Return the [X, Y] coordinate for the center point of the cell that contains the specified text.  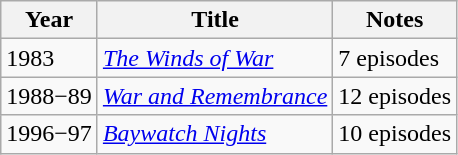
The Winds of War [214, 58]
10 episodes [395, 134]
1988−89 [50, 96]
7 episodes [395, 58]
Baywatch Nights [214, 134]
Notes [395, 20]
Title [214, 20]
12 episodes [395, 96]
War and Remembrance [214, 96]
1996−97 [50, 134]
1983 [50, 58]
Year [50, 20]
